Search for the cell housing the specified text and yield its (X, Y) center coordinate. 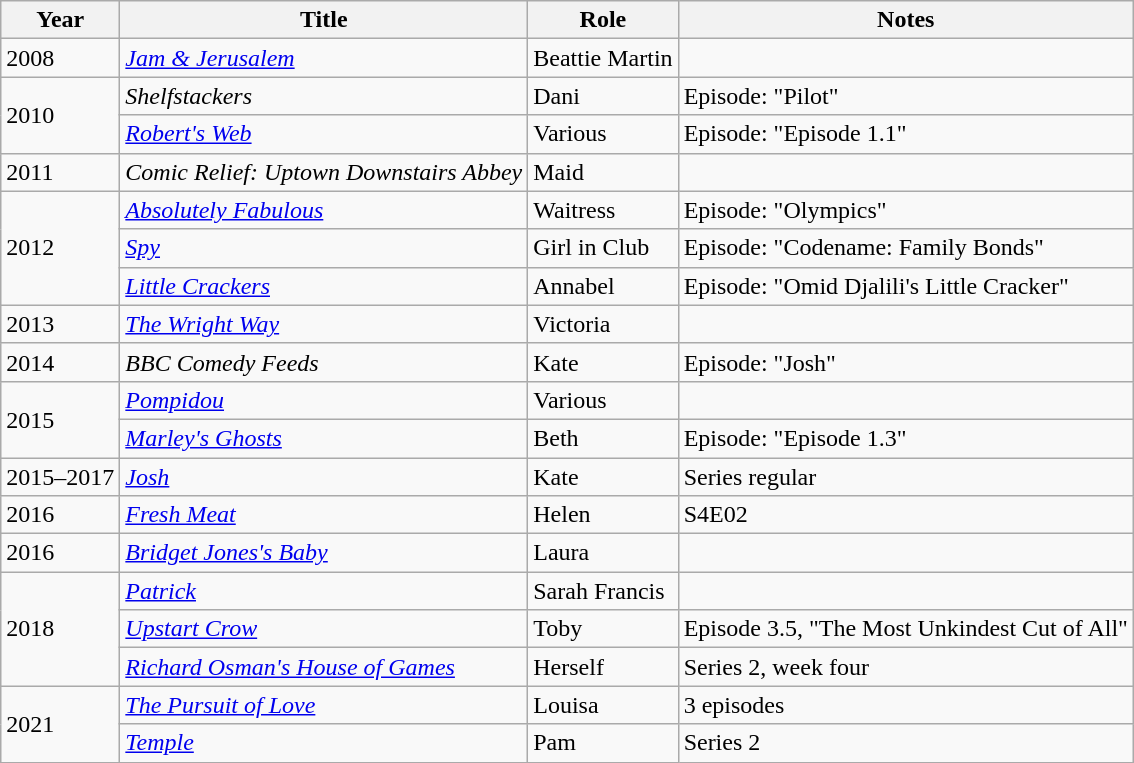
2018 (60, 629)
Shelfstackers (324, 96)
Series 2 (906, 743)
Episode: "Episode 1.1" (906, 134)
2012 (60, 248)
Jam & Jerusalem (324, 58)
S4E02 (906, 515)
Pompidou (324, 400)
Title (324, 20)
Bridget Jones's Baby (324, 553)
Pam (603, 743)
Comic Relief: Uptown Downstairs Abbey (324, 172)
Victoria (603, 324)
Absolutely Fabulous (324, 210)
Notes (906, 20)
Episode: "Omid Djalili's Little Cracker" (906, 286)
Episode: "Codename: Family Bonds" (906, 248)
Girl in Club (603, 248)
2015 (60, 419)
2021 (60, 724)
Series regular (906, 477)
Series 2, week four (906, 667)
Beattie Martin (603, 58)
Louisa (603, 705)
Role (603, 20)
2015–2017 (60, 477)
Temple (324, 743)
Episode: "Episode 1.3" (906, 438)
Josh (324, 477)
2011 (60, 172)
3 episodes (906, 705)
Dani (603, 96)
Year (60, 20)
Waitress (603, 210)
Episode: "Josh" (906, 362)
Richard Osman's House of Games (324, 667)
Maid (603, 172)
Fresh Meat (324, 515)
Beth (603, 438)
2010 (60, 115)
Herself (603, 667)
Toby (603, 629)
2013 (60, 324)
Upstart Crow (324, 629)
2008 (60, 58)
The Wright Way (324, 324)
Robert's Web (324, 134)
Spy (324, 248)
Patrick (324, 591)
The Pursuit of Love (324, 705)
BBC Comedy Feeds (324, 362)
Episode: "Pilot" (906, 96)
Little Crackers (324, 286)
Annabel (603, 286)
Helen (603, 515)
Marley's Ghosts (324, 438)
Episode 3.5, "The Most Unkindest Cut of All" (906, 629)
2014 (60, 362)
Laura (603, 553)
Episode: "Olympics" (906, 210)
Sarah Francis (603, 591)
